Capture the cell that displays the provided text and extract its (X, Y) central coordinate. 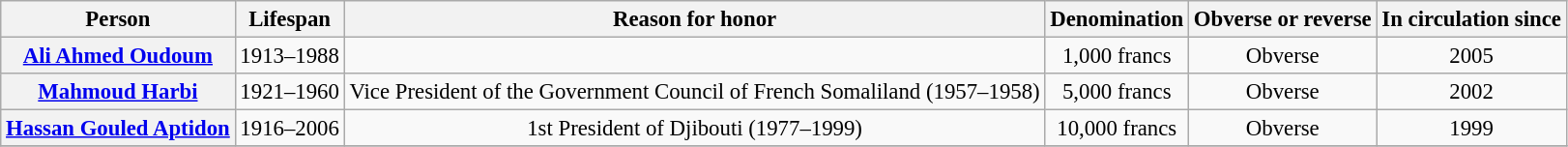
2005 (1471, 56)
1921–1960 (290, 92)
Ali Ahmed Oudoum (118, 56)
Hassan Gouled Aptidon (118, 129)
1916–2006 (290, 129)
Reason for honor (694, 19)
Obverse or reverse (1283, 19)
1999 (1471, 129)
In circulation since (1471, 19)
Mahmoud Harbi (118, 92)
Vice President of the Government Council of French Somaliland (1957–1958) (694, 92)
Denomination (1118, 19)
Person (118, 19)
2002 (1471, 92)
Lifespan (290, 19)
5,000 francs (1118, 92)
1,000 francs (1118, 56)
10,000 francs (1118, 129)
1913–1988 (290, 56)
1st President of Djibouti (1977–1999) (694, 129)
